Extract the [X, Y] coordinate from the center of the cell holding the provided text.  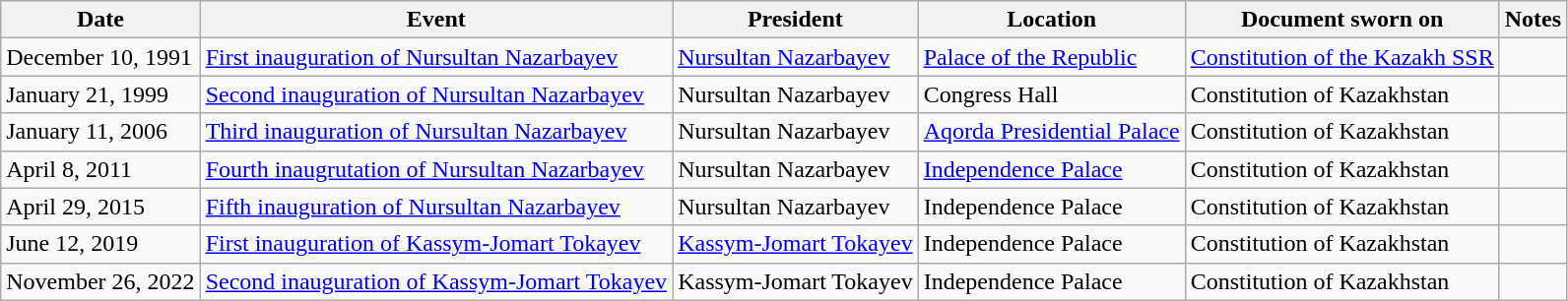
Congress Hall [1052, 94]
Fifth inauguration of Nursultan Nazarbayev [436, 207]
Location [1052, 20]
April 29, 2015 [100, 207]
Fourth inaugrutation of Nursultan Nazarbayev [436, 169]
Event [436, 20]
Palace of the Republic [1052, 57]
April 8, 2011 [100, 169]
Document sworn on [1341, 20]
First inauguration of Kassym-Jomart Tokayev [436, 244]
Third inauguration of Nursultan Nazarbayev [436, 132]
November 26, 2022 [100, 281]
Date [100, 20]
December 10, 1991 [100, 57]
President [796, 20]
Second inauguration of Kassym-Jomart Tokayev [436, 281]
June 12, 2019 [100, 244]
January 11, 2006 [100, 132]
January 21, 1999 [100, 94]
First inauguration of Nursultan Nazarbayev [436, 57]
Notes [1533, 20]
Second inauguration of Nursultan Nazarbayev [436, 94]
Constitution of the Kazakh SSR [1341, 57]
Aqorda Presidential Palace [1052, 132]
